Scan for the cell matching the given text and deliver its [x, y] coordinate at center. 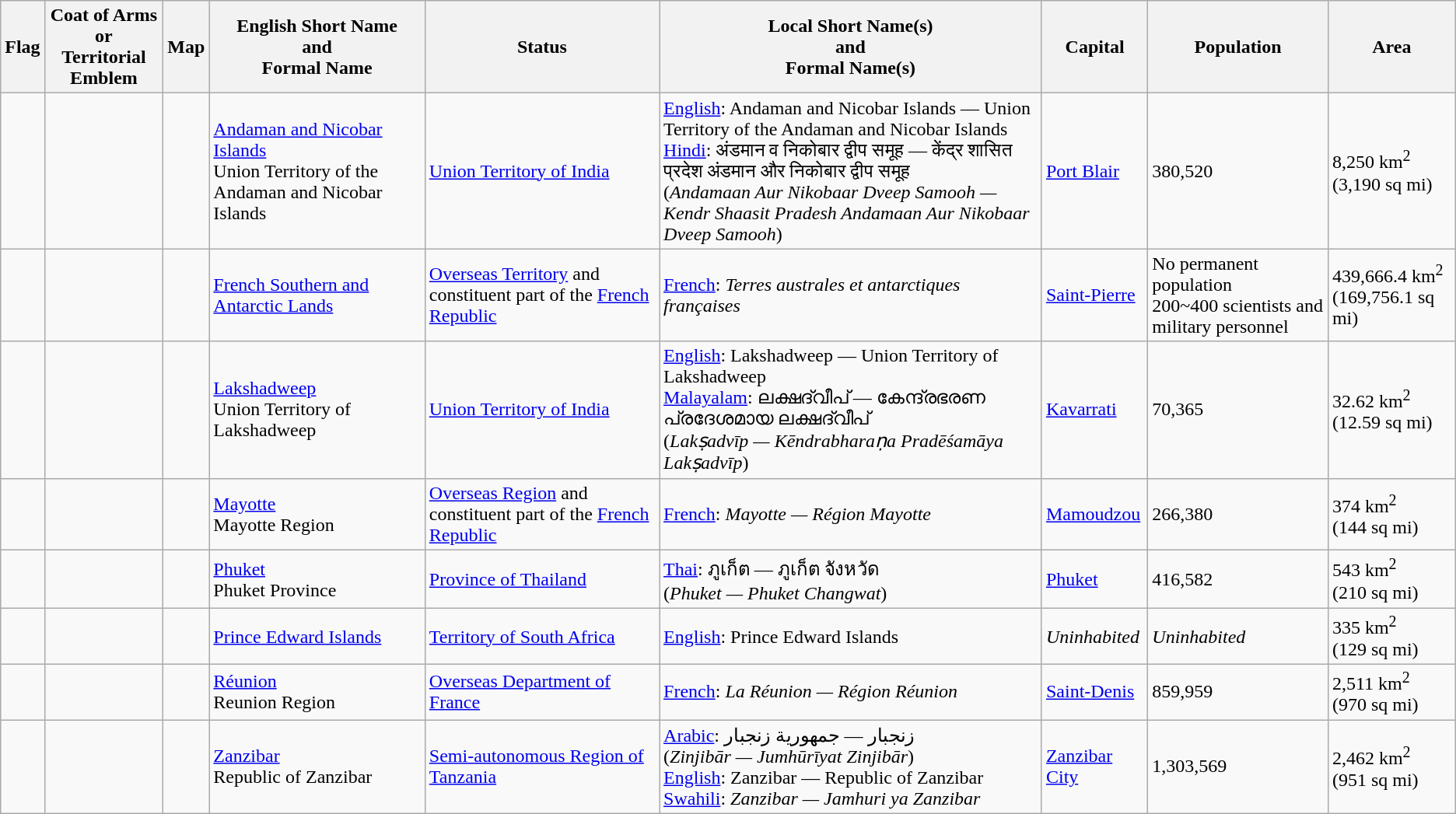
8,250 km2(3,190 sq mi) [1391, 171]
Phuket [1094, 579]
374 km2(144 sq mi) [1391, 514]
2,462 km2(951 sq mi) [1391, 767]
Mamoudzou [1094, 514]
543 km2(210 sq mi) [1391, 579]
380,520 [1238, 171]
Local Short Name(s)and Formal Name(s) [851, 47]
439,666.4 km2(169,756.1 sq mi) [1391, 295]
MayotteMayotte Region [317, 514]
Prince Edward Islands [317, 637]
Area [1391, 47]
70,365 [1238, 410]
Population [1238, 47]
ZanzibarRepublic of Zanzibar [317, 767]
Port Blair [1094, 171]
Capital [1094, 47]
Overseas Territory and constituent part of the French Republic [541, 295]
Territory of South Africa [541, 637]
Andaman and Nicobar IslandsUnion Territory of the Andaman and Nicobar Islands [317, 171]
32.62 km2(12.59 sq mi) [1391, 410]
Semi-autonomous Region of Tanzania [541, 767]
French Southern and Antarctic Lands [317, 295]
Thai: ภูเก็ต — ภูเก็ต จังหวัด(Phuket — Phuket Changwat) [851, 579]
Saint-Denis [1094, 692]
English Short Nameand Formal Name [317, 47]
Zanzibar City [1094, 767]
No permanent population200~400 scientists and military personnel [1238, 295]
French: Mayotte — Région Mayotte [851, 514]
Province of Thailand [541, 579]
LakshadweepUnion Territory of Lakshadweep [317, 410]
PhuketPhuket Province [317, 579]
859,959 [1238, 692]
Arabic: زنجبار — جمهورية زنجبار(Zinjibār — Jumhūrīyat Zinjibār)English: Zanzibar — Republic of ZanzibarSwahili: Zanzibar — Jamhuri ya Zanzibar [851, 767]
Overseas Department of France [541, 692]
Kavarrati [1094, 410]
French: La Réunion — Région Réunion [851, 692]
2,511 km2(970 sq mi) [1391, 692]
Status [541, 47]
Coat of Armsor Territorial Emblem [104, 47]
English: Prince Edward Islands [851, 637]
RéunionReunion Region [317, 692]
Flag [23, 47]
Saint-Pierre [1094, 295]
266,380 [1238, 514]
416,582 [1238, 579]
335 km2(129 sq mi) [1391, 637]
Overseas Region and constituent part of the French Republic [541, 514]
1,303,569 [1238, 767]
French: Terres australes et antarctiques françaises [851, 295]
Map [187, 47]
